Pinpoint the cell where the given text exists, returning its (X, Y) midpoint coordinate. 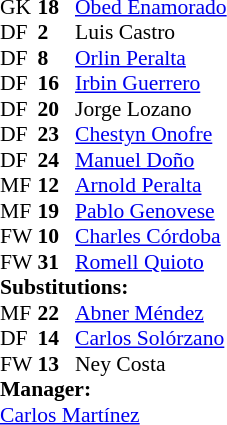
Orlin Peralta (151, 58)
Carlos Solórzano (151, 339)
24 (57, 160)
Manuel Doño (151, 160)
Chestyn Onofre (151, 135)
Pablo Genovese (151, 211)
Irbin Guerrero (151, 83)
13 (57, 364)
10 (57, 237)
Romell Quioto (151, 262)
Arnold Peralta (151, 185)
20 (57, 109)
19 (57, 211)
Luis Castro (151, 33)
Ney Costa (151, 364)
Substitutions: (114, 287)
8 (57, 58)
Jorge Lozano (151, 109)
2 (57, 33)
16 (57, 83)
22 (57, 313)
23 (57, 135)
31 (57, 262)
12 (57, 185)
Abner Méndez (151, 313)
14 (57, 339)
Charles Córdoba (151, 237)
Manager: (114, 389)
